Determine the (X, Y) coordinate at the center of the cell enclosing the given text.  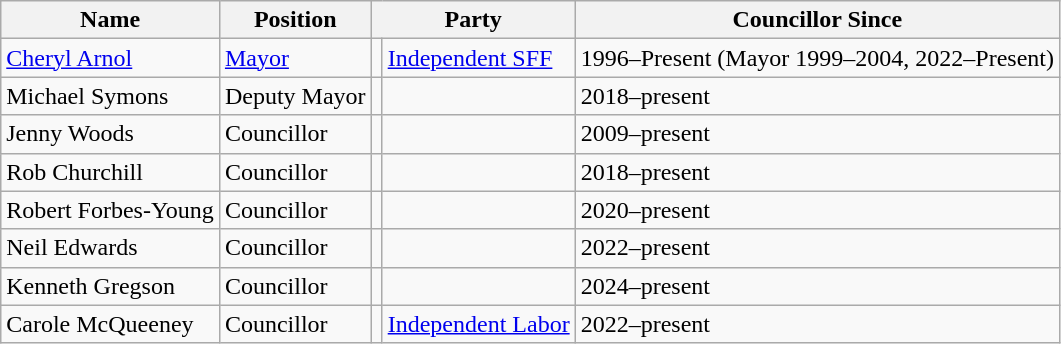
Mayor (295, 58)
Name (110, 20)
Jenny Woods (110, 134)
2024–present (817, 286)
1996–Present (Mayor 1999–2004, 2022–Present) (817, 58)
Independent Labor (478, 324)
Carole McQueeney (110, 324)
Independent SFF (478, 58)
Michael Symons (110, 96)
Kenneth Gregson (110, 286)
Neil Edwards (110, 248)
Robert Forbes-Young (110, 210)
Cheryl Arnol (110, 58)
2009–present (817, 134)
Rob Churchill (110, 172)
2020–present (817, 210)
Position (295, 20)
Deputy Mayor (295, 96)
Party (473, 20)
Councillor Since (817, 20)
